Search for the cell housing the specified text and yield its [X, Y] center coordinate. 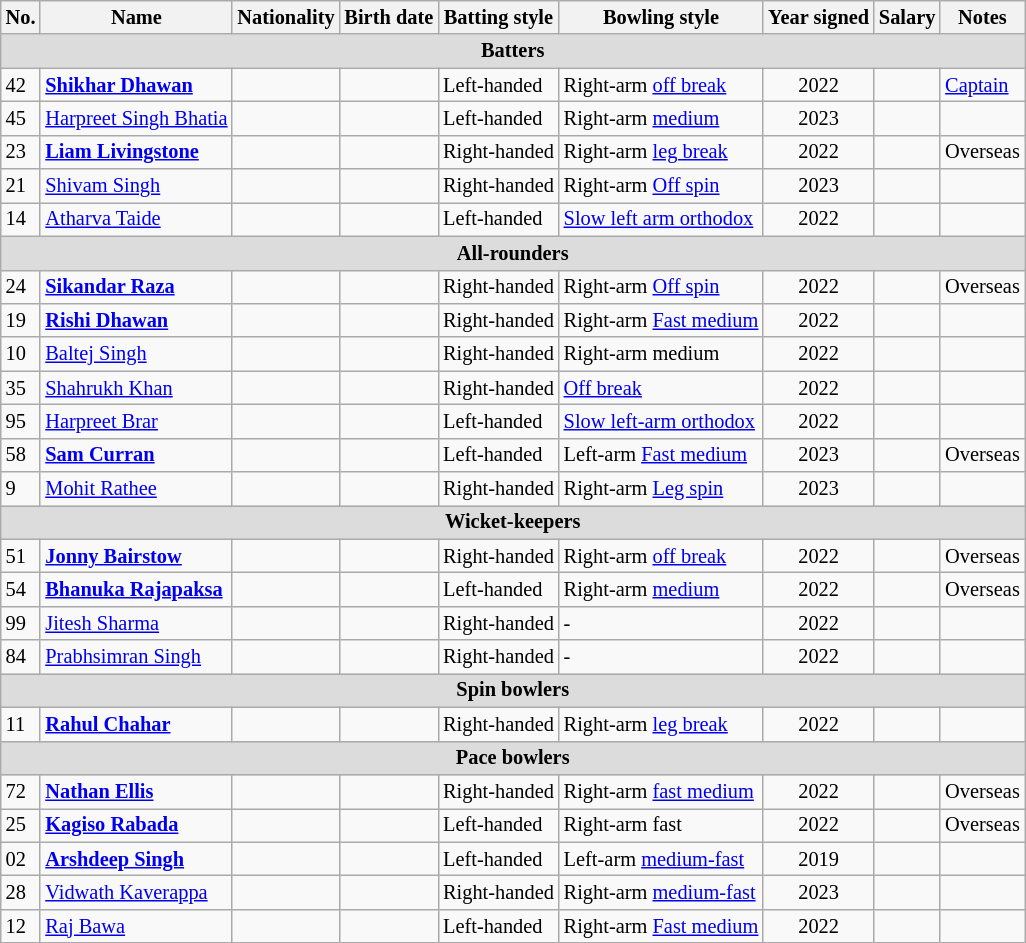
Notes [982, 17]
Slow left-arm orthodox [662, 421]
Shivam Singh [136, 186]
Jitesh Sharma [136, 623]
84 [21, 657]
Nathan Ellis [136, 791]
Shikhar Dhawan [136, 85]
Nationality [286, 17]
Kagiso Rabada [136, 825]
Mohit Rathee [136, 489]
Wicket-keepers [513, 522]
12 [21, 926]
Spin bowlers [513, 690]
Left-arm Fast medium [662, 455]
14 [21, 219]
Right-arm Leg spin [662, 489]
58 [21, 455]
Year signed [818, 17]
23 [21, 152]
24 [21, 287]
25 [21, 825]
Harpreet Brar [136, 421]
Pace bowlers [513, 758]
Batting style [498, 17]
42 [21, 85]
28 [21, 892]
Sikandar Raza [136, 287]
Baltej Singh [136, 354]
Rishi Dhawan [136, 320]
95 [21, 421]
Right-arm fast medium [662, 791]
21 [21, 186]
2019 [818, 859]
Liam Livingstone [136, 152]
Rahul Chahar [136, 724]
Bhanuka Rajapaksa [136, 589]
Jonny Bairstow [136, 556]
Name [136, 17]
45 [21, 118]
Shahrukh Khan [136, 388]
Atharva Taide [136, 219]
All-rounders [513, 253]
Sam Curran [136, 455]
Off break [662, 388]
Prabhsimran Singh [136, 657]
Salary [907, 17]
Right-arm medium-fast [662, 892]
Birth date [390, 17]
02 [21, 859]
99 [21, 623]
19 [21, 320]
Vidwath Kaverappa [136, 892]
11 [21, 724]
No. [21, 17]
35 [21, 388]
Slow left arm orthodox [662, 219]
Arshdeep Singh [136, 859]
51 [21, 556]
9 [21, 489]
Raj Bawa [136, 926]
Left-arm medium-fast [662, 859]
Bowling style [662, 17]
10 [21, 354]
54 [21, 589]
Captain [982, 85]
Batters [513, 51]
72 [21, 791]
Harpreet Singh Bhatia [136, 118]
Right-arm fast [662, 825]
